Identify which cell holds the provided text, then report its (x, y) central coordinate. 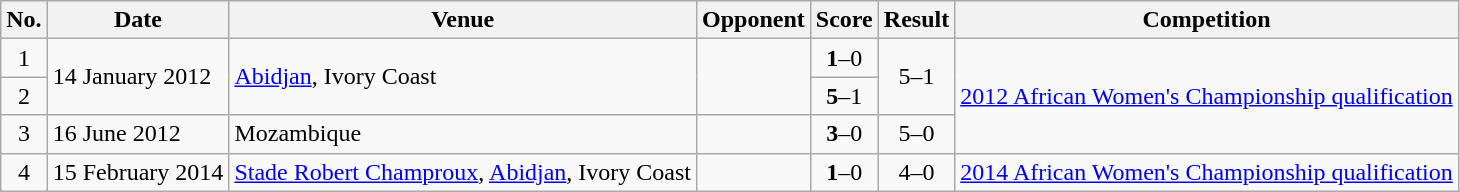
4–0 (916, 172)
Competition (1207, 20)
Stade Robert Champroux, Abidjan, Ivory Coast (463, 172)
No. (24, 20)
Venue (463, 20)
5–0 (916, 134)
4 (24, 172)
Abidjan, Ivory Coast (463, 77)
16 June 2012 (138, 134)
Score (844, 20)
Result (916, 20)
1 (24, 58)
2012 African Women's Championship qualification (1207, 96)
Opponent (754, 20)
Date (138, 20)
2014 African Women's Championship qualification (1207, 172)
14 January 2012 (138, 77)
2 (24, 96)
15 February 2014 (138, 172)
3 (24, 134)
Mozambique (463, 134)
3–0 (844, 134)
